Pinpoint the cell where the given text exists, returning its [X, Y] midpoint coordinate. 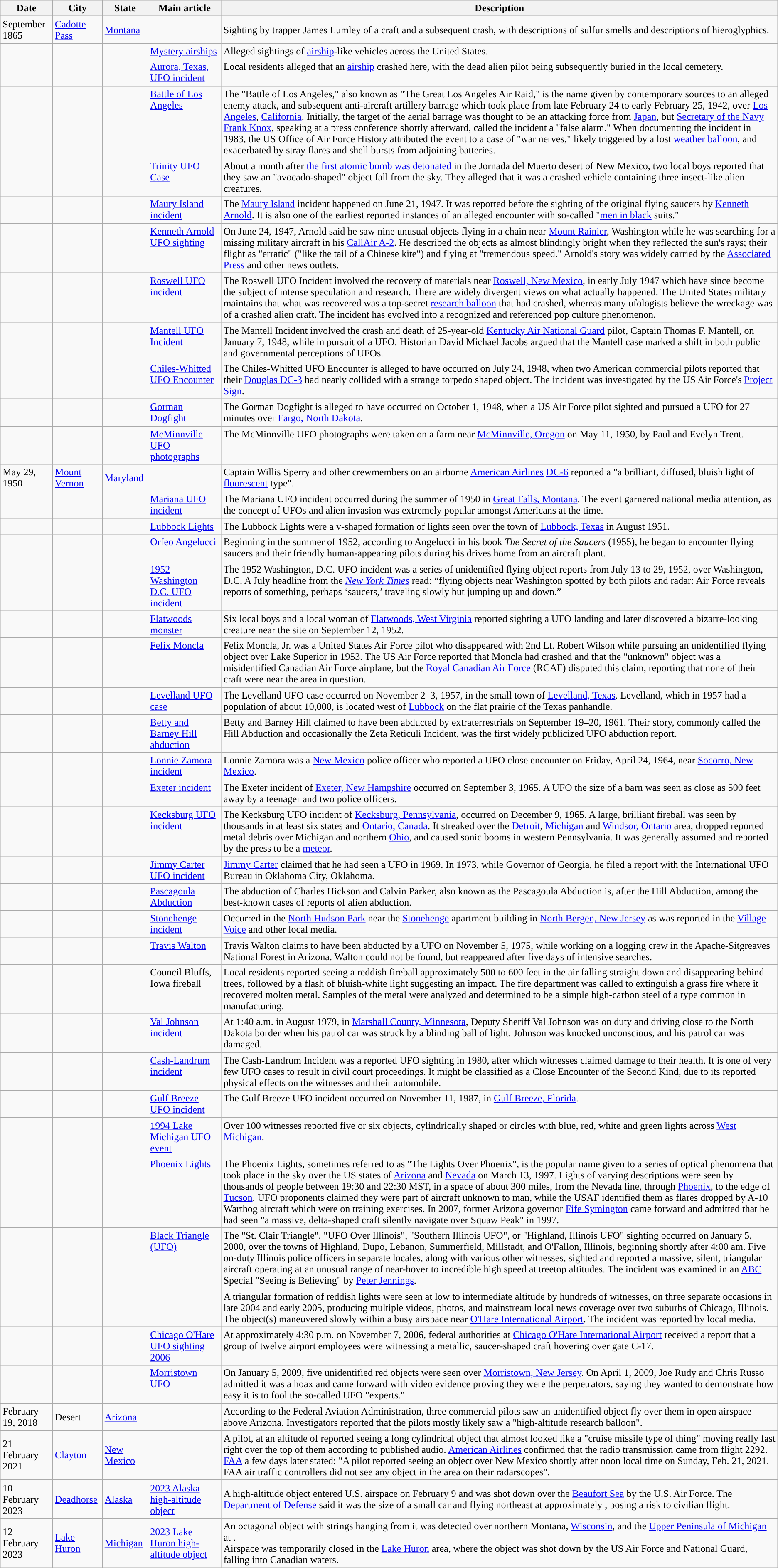
The McMinnville UFO photographs were taken on a farm near McMinnville, Oregon on May 11, 1950, by Paul and Evelyn Trent. [500, 445]
Lonnie Zamora incident [185, 766]
Cash-Landrum incident [185, 1072]
12 February 2023 [27, 1543]
McMinnville UFO photographs [185, 445]
Date [27, 8]
The Gulf Breeze UFO incident occurred on November 11, 1987, in Gulf Breeze, Florida. [500, 1104]
Betty and Barney Hill abduction [185, 733]
2023 Alaska high-altitude object [185, 1499]
Over 100 witnesses reported five or six objects, cylindrically shaped or circles with blue, red, white and green lights across West Michigan. [500, 1137]
Gulf Breeze UFO incident [185, 1104]
Black Triangle (UFO) [185, 1258]
Phoenix Lights [185, 1192]
Council Bluffs, Iowa fireball [185, 990]
Local residents alleged that an airship crashed here, with the dead alien pilot being subsequently buried in the local cemetery. [500, 72]
Main article [185, 8]
Clayton [78, 1455]
Battle of Los Angeles [185, 122]
Gorman Dogfight [185, 412]
Mystery airships [185, 51]
21 February 2021 [27, 1455]
Felix Moncla [185, 663]
Lonnie Zamora was a New Mexico police officer who reported a UFO close encounter on Friday, April 24, 1964, near Socorro, New Mexico. [500, 766]
Stonehenge incident [185, 924]
Trinity UFO Case [185, 177]
Description [500, 8]
Alleged sightings of airship-like vehicles across the United States. [500, 51]
Arizona [125, 1417]
Morristown UFO [185, 1384]
Travis Walton [185, 951]
10 February 2023 [27, 1499]
New Mexico [125, 1455]
September 1865 [27, 30]
Chiles-Whitted UFO Encounter [185, 380]
2023 Lake Huron high-altitude object [185, 1543]
Roswell UFO incident [185, 298]
Orfeo Angelucci [185, 548]
Levelland UFO case [185, 701]
Cadotte Pass [78, 30]
1994 Lake Michigan UFO event [185, 1137]
Alaska [125, 1499]
Sighting by trapper James Lumley of a craft and a subsequent crash, with descriptions of sulfur smells and descriptions of hieroglyphics. [500, 30]
Exeter incident [185, 793]
Mount Vernon [78, 478]
Jimmy Carter UFO incident [185, 870]
Maryland [125, 478]
Montana [125, 30]
Chicago O'Hare UFO sighting 2006 [185, 1346]
Val Johnson incident [185, 1033]
Mantell UFO Incident [185, 341]
Mariana UFO incident [185, 505]
Pascagoula Abduction [185, 896]
Aurora, Texas, UFO incident [185, 72]
Michigan [125, 1543]
Maury Island incident [185, 210]
Kenneth Arnold UFO sighting [185, 248]
Deadhorse [78, 1499]
City [78, 8]
May 29, 1950 [27, 478]
Flatwoods monster [185, 625]
The Lubbock Lights were a v-shaped formation of lights seen over the town of Lubbock, Texas in August 1951. [500, 526]
State [125, 8]
Lubbock Lights [185, 526]
February 19, 2018 [27, 1417]
1952 Washington D.C. UFO incident [185, 586]
Desert [78, 1417]
Kecksburg UFO incident [185, 832]
Lake Huron [78, 1543]
